Determine the (X, Y) coordinate at the center of the cell enclosing the given text.  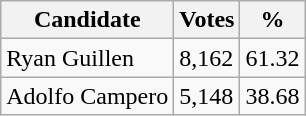
Votes (207, 20)
Candidate (88, 20)
% (272, 20)
8,162 (207, 58)
61.32 (272, 58)
38.68 (272, 96)
5,148 (207, 96)
Ryan Guillen (88, 58)
Adolfo Campero (88, 96)
